Extract the (X, Y) coordinate from the center of the cell holding the provided text.  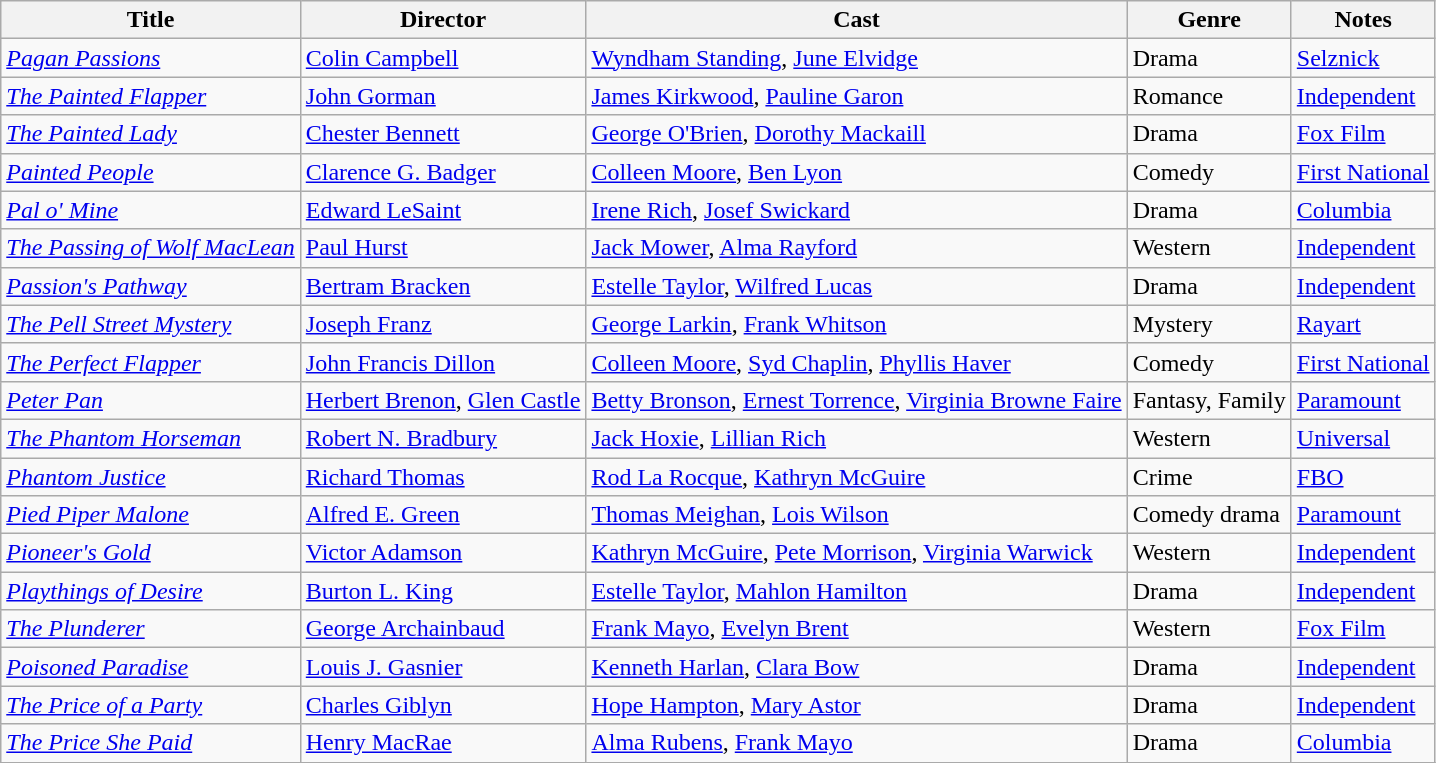
Frank Mayo, Evelyn Brent (856, 629)
James Kirkwood, Pauline Garon (856, 96)
Playthings of Desire (151, 591)
Genre (1209, 20)
Thomas Meighan, Lois Wilson (856, 515)
Colleen Moore, Ben Lyon (856, 172)
Peter Pan (151, 400)
Crime (1209, 477)
Edward LeSaint (443, 210)
Betty Bronson, Ernest Torrence, Virginia Browne Faire (856, 400)
Notes (1363, 20)
Rod La Rocque, Kathryn McGuire (856, 477)
Fantasy, Family (1209, 400)
Estelle Taylor, Mahlon Hamilton (856, 591)
Alfred E. Green (443, 515)
Passion's Pathway (151, 286)
Pal o' Mine (151, 210)
The Price of a Party (151, 705)
Colin Campbell (443, 58)
Richard Thomas (443, 477)
Louis J. Gasnier (443, 667)
Pioneer's Gold (151, 553)
Paul Hurst (443, 248)
Romance (1209, 96)
The Painted Flapper (151, 96)
Jack Hoxie, Lillian Rich (856, 438)
The Price She Paid (151, 743)
Charles Giblyn (443, 705)
Clarence G. Badger (443, 172)
Victor Adamson (443, 553)
Irene Rich, Josef Swickard (856, 210)
Burton L. King (443, 591)
Hope Hampton, Mary Astor (856, 705)
Jack Mower, Alma Rayford (856, 248)
The Painted Lady (151, 134)
Phantom Justice (151, 477)
George Archainbaud (443, 629)
Herbert Brenon, Glen Castle (443, 400)
Henry MacRae (443, 743)
FBO (1363, 477)
Kenneth Harlan, Clara Bow (856, 667)
Title (151, 20)
Selznick (1363, 58)
Pagan Passions (151, 58)
The Plunderer (151, 629)
Estelle Taylor, Wilfred Lucas (856, 286)
John Francis Dillon (443, 362)
Mystery (1209, 324)
The Perfect Flapper (151, 362)
Poisoned Paradise (151, 667)
Joseph Franz (443, 324)
Rayart (1363, 324)
The Pell Street Mystery (151, 324)
The Passing of Wolf MacLean (151, 248)
George Larkin, Frank Whitson (856, 324)
Pied Piper Malone (151, 515)
Wyndham Standing, June Elvidge (856, 58)
Director (443, 20)
Alma Rubens, Frank Mayo (856, 743)
Bertram Bracken (443, 286)
Painted People (151, 172)
Universal (1363, 438)
Chester Bennett (443, 134)
Cast (856, 20)
George O'Brien, Dorothy Mackaill (856, 134)
The Phantom Horseman (151, 438)
Colleen Moore, Syd Chaplin, Phyllis Haver (856, 362)
Kathryn McGuire, Pete Morrison, Virginia Warwick (856, 553)
Robert N. Bradbury (443, 438)
John Gorman (443, 96)
Comedy drama (1209, 515)
